Locate the cell with the specified text and output its (x, y) center coordinate. 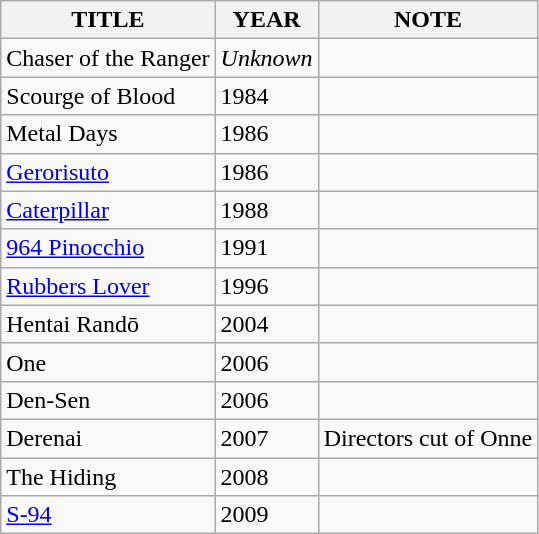
Gerorisuto (108, 172)
Hentai Randō (108, 324)
Caterpillar (108, 210)
Directors cut of Onne (428, 438)
Den-Sen (108, 400)
The Hiding (108, 477)
TITLE (108, 20)
2009 (266, 515)
2004 (266, 324)
1991 (266, 248)
YEAR (266, 20)
964 Pinocchio (108, 248)
2008 (266, 477)
Metal Days (108, 134)
Unknown (266, 58)
1996 (266, 286)
2007 (266, 438)
1988 (266, 210)
1984 (266, 96)
Chaser of the Ranger (108, 58)
Rubbers Lover (108, 286)
NOTE (428, 20)
Derenai (108, 438)
One (108, 362)
S-94 (108, 515)
Scourge of Blood (108, 96)
